Detect which cell encompasses the target text, then output its [X, Y] center coordinate. 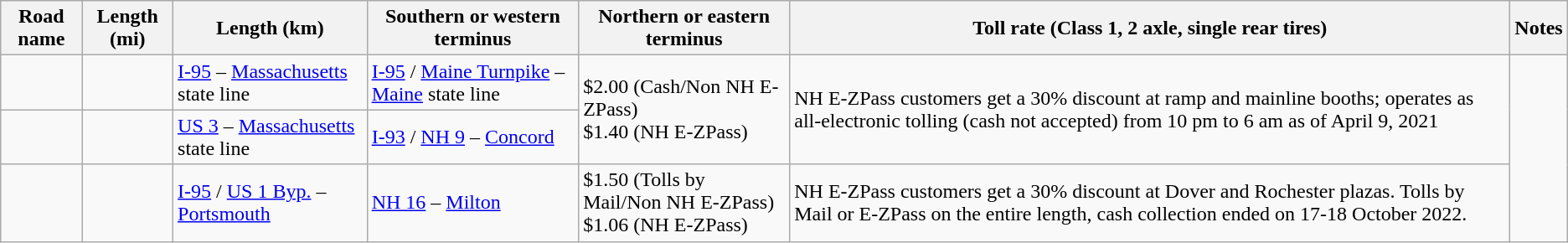
Length (km) [271, 28]
I-95 / US 1 Byp. – Portsmouth [271, 203]
Road name [42, 28]
$1.50 (Tolls by Mail/Non NH E-ZPass)$1.06 (NH E-ZPass) [684, 203]
US 3 – Massachusetts state line [271, 137]
I-93 / NH 9 – Concord [472, 137]
Length (mi) [127, 28]
I-95 – Massachusetts state line [271, 82]
Northern or eastern terminus [684, 28]
Notes [1539, 28]
I-95 / Maine Turnpike – Maine state line [472, 82]
Toll rate (Class 1, 2 axle, single rear tires) [1150, 28]
Southern or western terminus [472, 28]
$2.00 (Cash/Non NH E-ZPass)$1.40 (NH E-ZPass) [684, 110]
NH 16 – Milton [472, 203]
